Extract the [x, y] coordinate from the center of the cell holding the provided text.  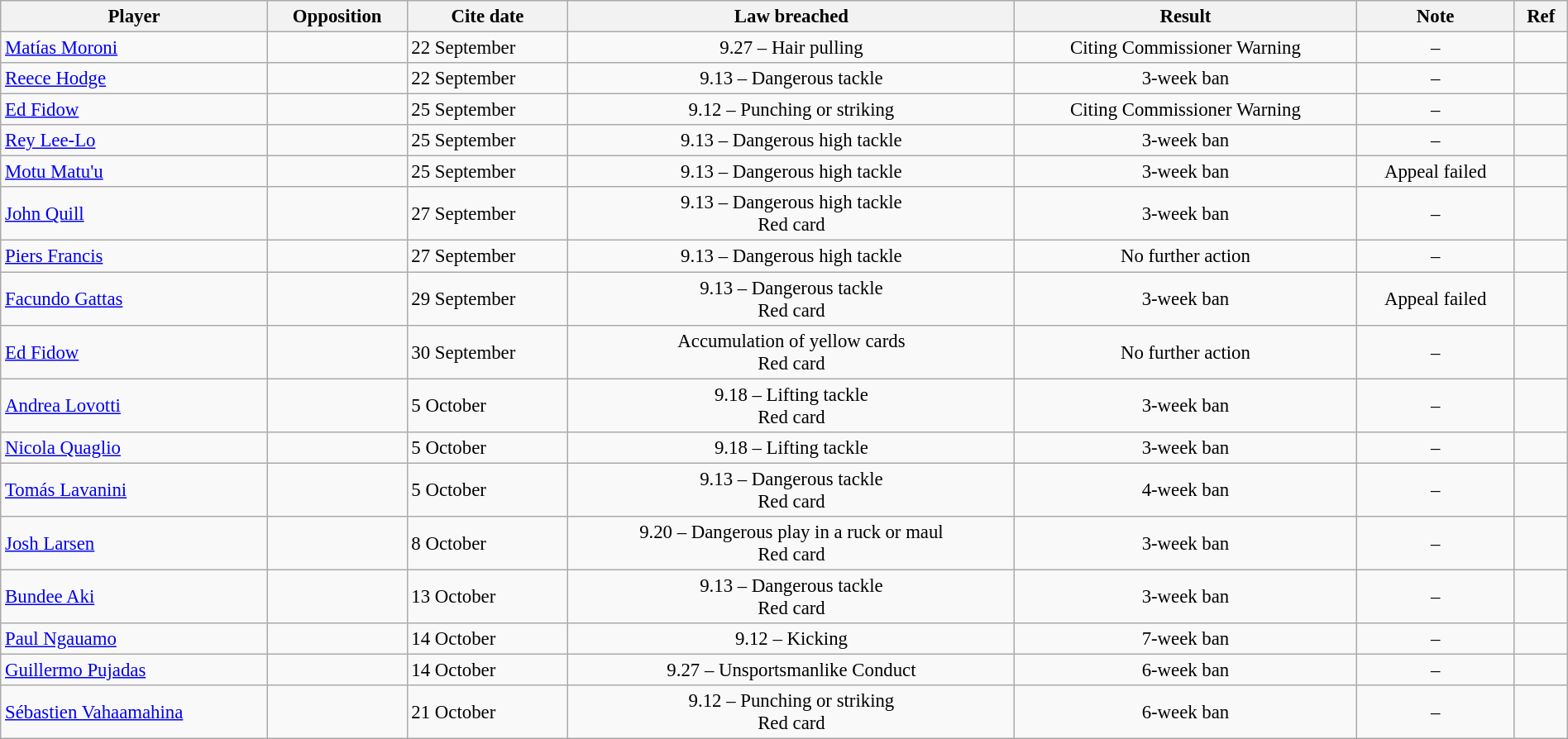
Note [1436, 17]
Result [1186, 17]
Nicola Quaglio [134, 447]
9.12 – Kicking [791, 639]
Piers Francis [134, 256]
4-week ban [1186, 489]
9.18 – Lifting tackleRed card [791, 405]
13 October [488, 597]
Andrea Lovotti [134, 405]
Ref [1541, 17]
Opposition [337, 17]
9.13 – Dangerous tackle [791, 79]
Reece Hodge [134, 79]
9.12 – Punching or strikingRed card [791, 713]
9.18 – Lifting tackle [791, 447]
Matías Moroni [134, 48]
Motu Matu'u [134, 172]
Cite date [488, 17]
30 September [488, 352]
Tomás Lavanini [134, 489]
Sébastien Vahaamahina [134, 713]
Rey Lee-Lo [134, 141]
8 October [488, 544]
7-week ban [1186, 639]
9.27 – Hair pulling [791, 48]
Bundee Aki [134, 597]
Josh Larsen [134, 544]
9.27 – Unsportsmanlike Conduct [791, 670]
Facundo Gattas [134, 299]
9.20 – Dangerous play in a ruck or maulRed card [791, 544]
Accumulation of yellow cardsRed card [791, 352]
21 October [488, 713]
Law breached [791, 17]
Guillermo Pujadas [134, 670]
9.12 – Punching or striking [791, 110]
29 September [488, 299]
Player [134, 17]
Paul Ngauamo [134, 639]
John Quill [134, 213]
9.13 – Dangerous high tackleRed card [791, 213]
